Extract the (x, y) coordinate from the center of the cell holding the provided text.  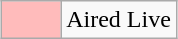
Aired Live (119, 20)
